Pinpoint the cell where the given text exists, returning its (X, Y) midpoint coordinate. 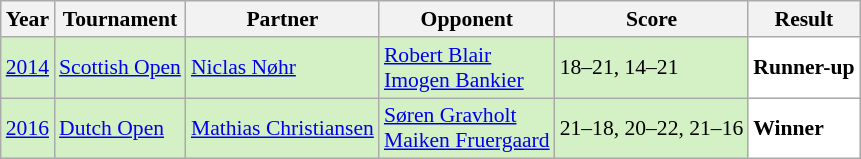
Year (28, 19)
21–18, 20–22, 21–16 (652, 128)
Mathias Christiansen (282, 128)
Robert Blair Imogen Bankier (467, 68)
Dutch Open (120, 128)
2016 (28, 128)
Partner (282, 19)
Opponent (467, 19)
Runner-up (804, 68)
Result (804, 19)
Tournament (120, 19)
18–21, 14–21 (652, 68)
Niclas Nøhr (282, 68)
Scottish Open (120, 68)
Søren Gravholt Maiken Fruergaard (467, 128)
Score (652, 19)
2014 (28, 68)
Winner (804, 128)
